From the cell containing the given text, extract its center point as (x, y) coordinate. 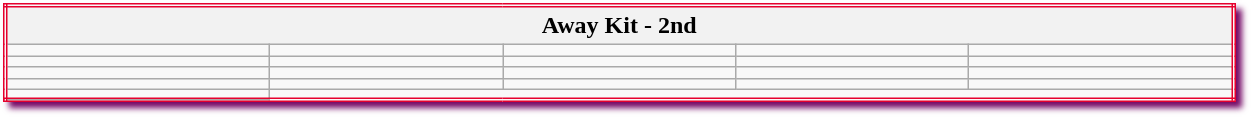
Away Kit - 2nd (619, 25)
